Identify which cell holds the provided text, then report its [X, Y] central coordinate. 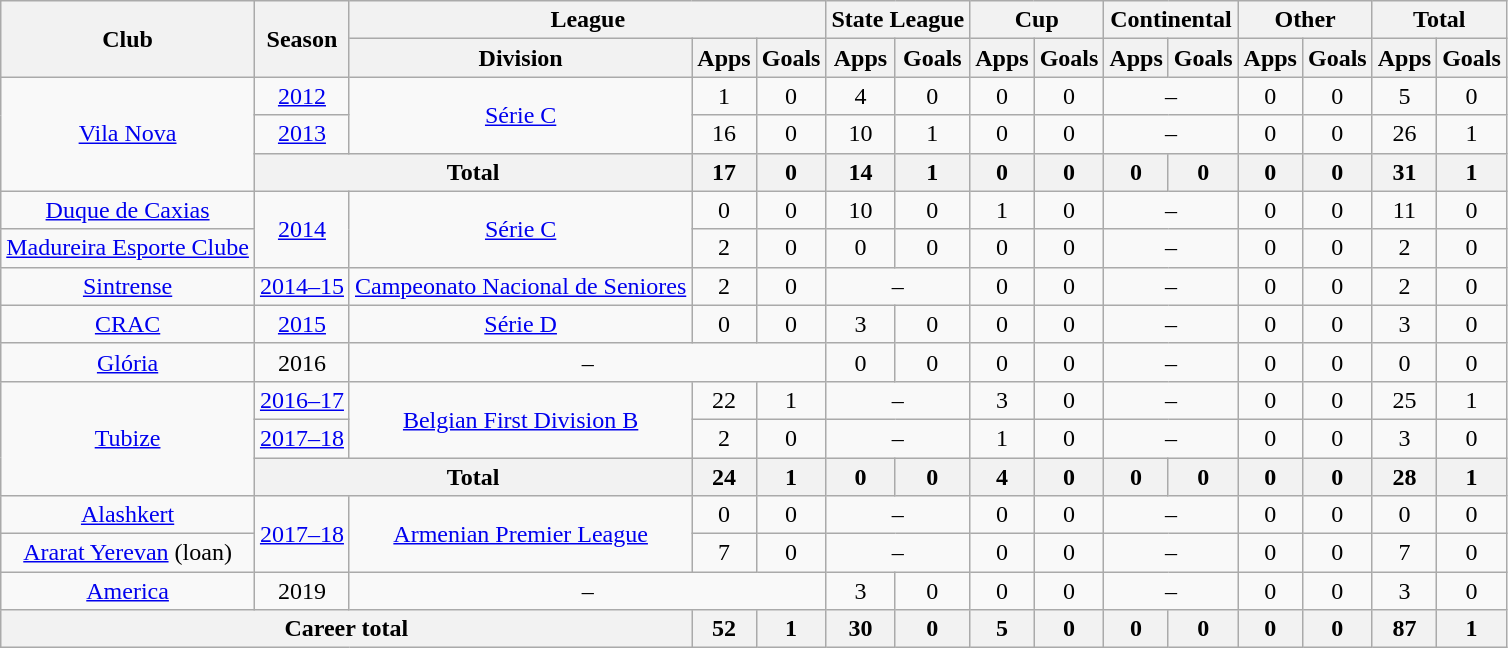
30 [860, 629]
87 [1404, 629]
Campeonato Nacional de Seniores [520, 286]
2016–17 [302, 400]
Career total [346, 629]
2016 [302, 362]
52 [724, 629]
Belgian First Division B [520, 419]
Vila Nova [128, 134]
25 [1404, 400]
Other [1305, 20]
Division [520, 58]
Alashkert [128, 515]
CRAC [128, 324]
24 [724, 477]
28 [1404, 477]
League [587, 20]
Armenian Premier League [520, 534]
Glória [128, 362]
Cup [1037, 20]
Tubize [128, 438]
Ararat Yerevan (loan) [128, 553]
2019 [302, 591]
Club [128, 39]
16 [724, 134]
2014 [302, 229]
14 [860, 172]
State League [898, 20]
Duque de Caxias [128, 210]
2014–15 [302, 286]
31 [1404, 172]
Continental [1171, 20]
11 [1404, 210]
26 [1404, 134]
Season [302, 39]
Madureira Esporte Clube [128, 248]
America [128, 591]
2013 [302, 134]
Sintrense [128, 286]
2015 [302, 324]
2012 [302, 96]
Série D [520, 324]
17 [724, 172]
22 [724, 400]
